Extract the (x, y) coordinate from the center of the cell holding the provided text.  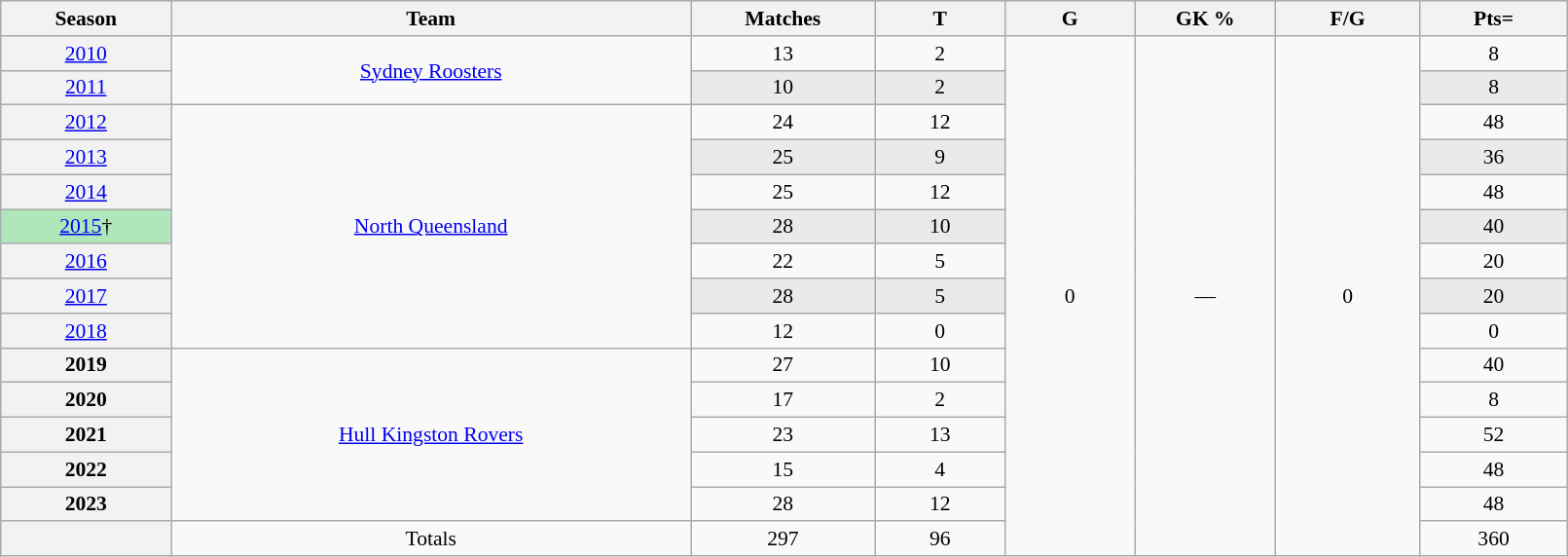
2023 (86, 504)
2019 (86, 365)
2020 (86, 400)
North Queensland (431, 226)
Sydney Roosters (431, 70)
22 (783, 262)
9 (940, 158)
96 (940, 539)
2021 (86, 435)
2015† (86, 227)
2011 (86, 88)
2014 (86, 192)
— (1205, 296)
2012 (86, 123)
4 (940, 469)
2017 (86, 296)
Pts= (1493, 19)
2016 (86, 262)
17 (783, 400)
2022 (86, 469)
52 (1493, 435)
2010 (86, 54)
24 (783, 123)
15 (783, 469)
2013 (86, 158)
Matches (783, 19)
F/G (1347, 19)
Hull Kingston Rovers (431, 434)
23 (783, 435)
G (1069, 19)
360 (1493, 539)
Totals (431, 539)
T (940, 19)
2018 (86, 331)
Team (431, 19)
297 (783, 539)
Season (86, 19)
27 (783, 365)
GK % (1205, 19)
36 (1493, 158)
